Determine the (X, Y) coordinate at the center of the cell enclosing the given text.  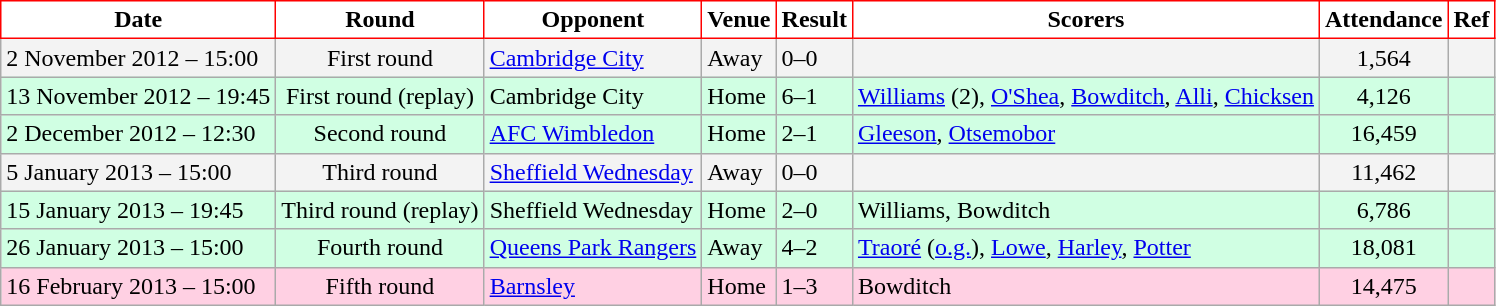
16 February 2013 – 15:00 (138, 286)
Third round (replay) (380, 210)
Williams (2), O'Shea, Bowditch, Alli, Chicksen (1086, 96)
Gleeson, Otsemobor (1086, 134)
11,462 (1383, 172)
Round (380, 20)
Bowditch (1086, 286)
2–1 (814, 134)
First round (380, 58)
16,459 (1383, 134)
Venue (739, 20)
Williams, Bowditch (1086, 210)
Attendance (1383, 20)
Opponent (593, 20)
2 December 2012 – 12:30 (138, 134)
14,475 (1383, 286)
4–2 (814, 248)
AFC Wimbledon (593, 134)
Scorers (1086, 20)
15 January 2013 – 19:45 (138, 210)
First round (replay) (380, 96)
6,786 (1383, 210)
1–3 (814, 286)
5 January 2013 – 15:00 (138, 172)
Result (814, 20)
26 January 2013 – 15:00 (138, 248)
4,126 (1383, 96)
Fourth round (380, 248)
1,564 (1383, 58)
13 November 2012 – 19:45 (138, 96)
2 November 2012 – 15:00 (138, 58)
Traoré (o.g.), Lowe, Harley, Potter (1086, 248)
Barnsley (593, 286)
Second round (380, 134)
Queens Park Rangers (593, 248)
6–1 (814, 96)
2–0 (814, 210)
Ref (1472, 20)
18,081 (1383, 248)
Third round (380, 172)
Date (138, 20)
Fifth round (380, 286)
